Detect which cell encompasses the target text, then output its [x, y] center coordinate. 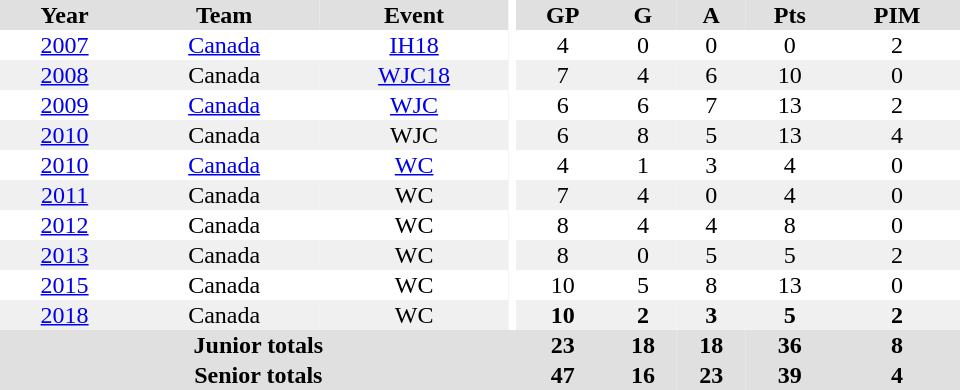
2009 [64, 105]
IH18 [414, 45]
2018 [64, 315]
Team [224, 15]
36 [790, 345]
Year [64, 15]
39 [790, 375]
A [711, 15]
2013 [64, 255]
Event [414, 15]
Senior totals [258, 375]
2012 [64, 225]
Pts [790, 15]
PIM [897, 15]
G [643, 15]
WJC18 [414, 75]
47 [563, 375]
Junior totals [258, 345]
16 [643, 375]
GP [563, 15]
2007 [64, 45]
1 [643, 165]
2015 [64, 285]
2008 [64, 75]
2011 [64, 195]
